Locate the cell with the specified text and output its [X, Y] center coordinate. 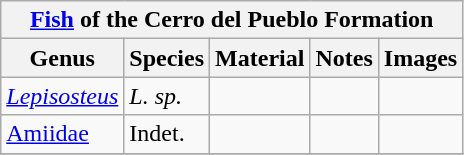
Fish of the Cerro del Pueblo Formation [232, 20]
Amiidae [62, 134]
Notes [344, 58]
Images [420, 58]
Indet. [167, 134]
L. sp. [167, 96]
Lepisosteus [62, 96]
Genus [62, 58]
Material [260, 58]
Species [167, 58]
